Scan for the cell matching the given text and deliver its [X, Y] coordinate at center. 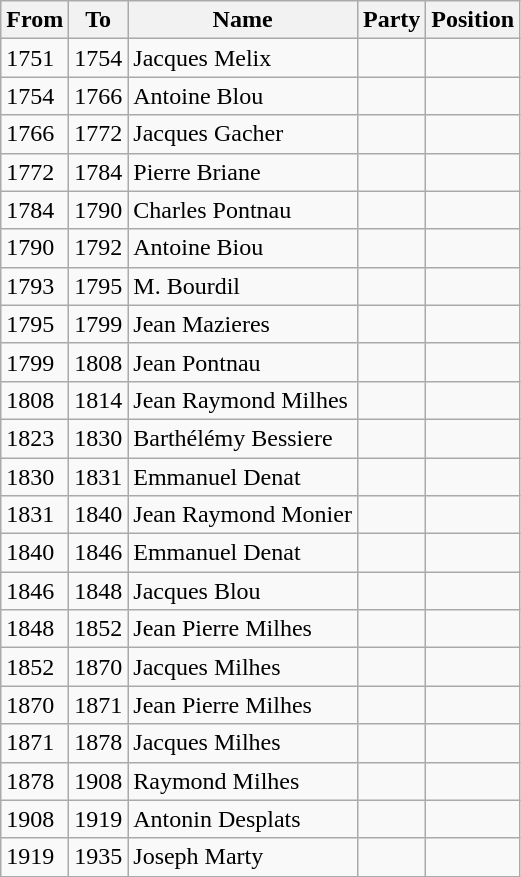
Jacques Blou [243, 591]
Jacques Gacher [243, 134]
Jacques Melix [243, 58]
From [35, 20]
1823 [35, 438]
Antoine Blou [243, 96]
Name [243, 20]
Antonin Desplats [243, 819]
1792 [98, 248]
1814 [98, 400]
Party [391, 20]
1751 [35, 58]
To [98, 20]
Jean Raymond Milhes [243, 400]
Raymond Milhes [243, 781]
1793 [35, 286]
Charles Pontnau [243, 210]
Jean Raymond Monier [243, 515]
1935 [98, 857]
Pierre Briane [243, 172]
Jean Pontnau [243, 362]
Antoine Biou [243, 248]
M. Bourdil [243, 286]
Position [473, 20]
Joseph Marty [243, 857]
Barthélémy Bessiere [243, 438]
Jean Mazieres [243, 324]
